Return [x, y] of the center of cell containing provided text 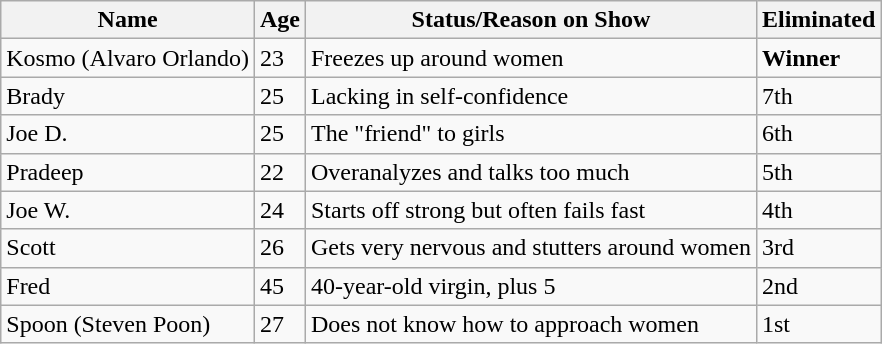
45 [280, 286]
The "friend" to girls [530, 134]
6th [818, 134]
Lacking in self-confidence [530, 96]
23 [280, 58]
2nd [818, 286]
4th [818, 210]
Freezes up around women [530, 58]
Status/Reason on Show [530, 20]
24 [280, 210]
7th [818, 96]
Brady [128, 96]
Does not know how to approach women [530, 324]
Joe W. [128, 210]
1st [818, 324]
Joe D. [128, 134]
Name [128, 20]
Pradeep [128, 172]
Starts off strong but often fails fast [530, 210]
Gets very nervous and stutters around women [530, 248]
Overanalyzes and talks too much [530, 172]
Kosmo (Alvaro Orlando) [128, 58]
5th [818, 172]
22 [280, 172]
40-year-old virgin, plus 5 [530, 286]
Age [280, 20]
26 [280, 248]
Scott [128, 248]
Fred [128, 286]
Spoon (Steven Poon) [128, 324]
Winner [818, 58]
Eliminated [818, 20]
27 [280, 324]
3rd [818, 248]
